Search for the cell housing the specified text and yield its [x, y] center coordinate. 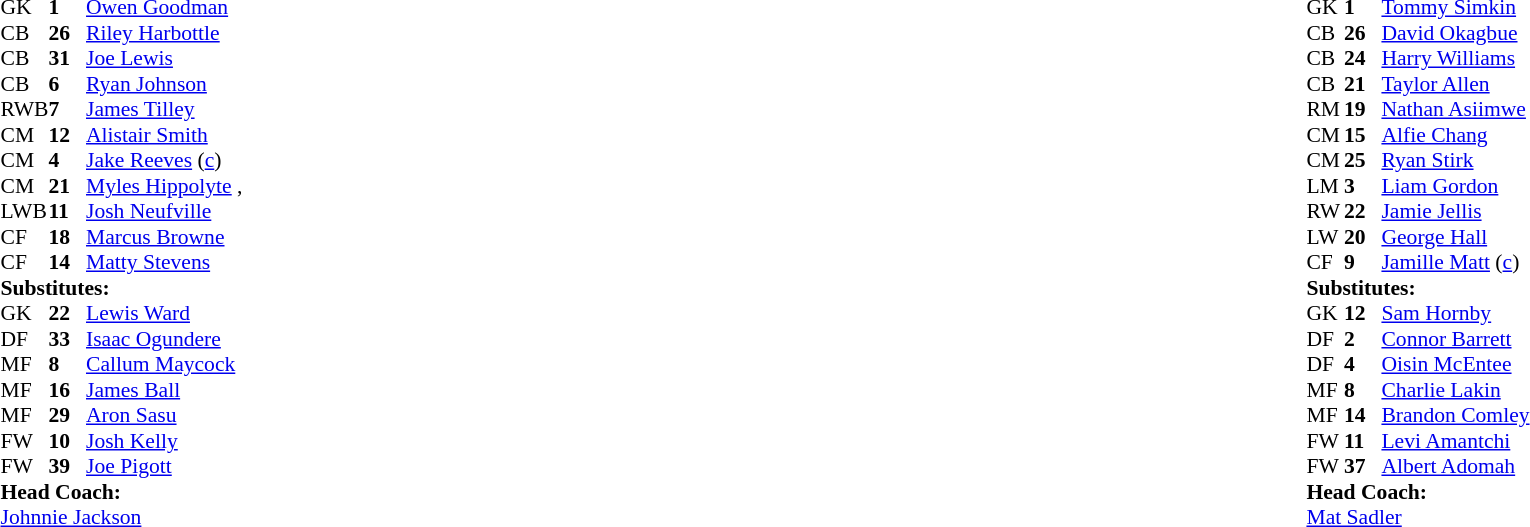
Nathan Asiimwe [1455, 109]
LM [1325, 186]
Jamie Jellis [1455, 211]
RM [1325, 109]
James Ball [164, 390]
29 [67, 415]
RWB [24, 109]
Riley Harbottle [164, 33]
James Tilley [164, 109]
Josh Neufville [164, 211]
Oisin McEntee [1455, 365]
3 [1363, 186]
Brandon Comley [1455, 415]
31 [67, 59]
Alistair Smith [164, 135]
Lewis Ward [164, 313]
Levi Amantchi [1455, 441]
Joe Pigott [164, 467]
Ryan Johnson [164, 84]
2 [1363, 339]
Josh Kelly [164, 441]
Alfie Chang [1455, 135]
24 [1363, 59]
Callum Maycock [164, 365]
Marcus Browne [164, 237]
Jake Reeves (c) [164, 161]
Taylor Allen [1455, 84]
10 [67, 441]
Aron Sasu [164, 415]
Albert Adomah [1455, 467]
15 [1363, 135]
39 [67, 467]
Matty Stevens [164, 263]
Joe Lewis [164, 59]
19 [1363, 109]
Connor Barrett [1455, 339]
George Hall [1455, 237]
Harry Williams [1455, 59]
RW [1325, 211]
Ryan Stirk [1455, 161]
7 [67, 109]
16 [67, 390]
LWB [24, 211]
9 [1363, 263]
Sam Hornby [1455, 313]
Charlie Lakin [1455, 390]
33 [67, 339]
Liam Gordon [1455, 186]
6 [67, 84]
Isaac Ogundere [164, 339]
David Okagbue [1455, 33]
Jamille Matt (c) [1455, 263]
37 [1363, 467]
20 [1363, 237]
Myles Hippolyte , [164, 186]
18 [67, 237]
LW [1325, 237]
25 [1363, 161]
